Find where the given text appears and provide that cell's center as [X, Y] coordinate. 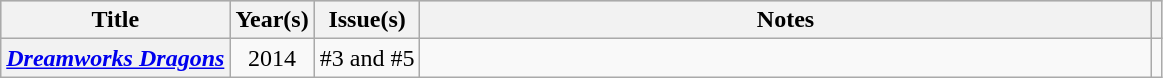
Dreamworks Dragons [116, 58]
Year(s) [272, 20]
Issue(s) [367, 20]
Notes [786, 20]
2014 [272, 58]
Title [116, 20]
#3 and #5 [367, 58]
